Return the [X, Y] coordinate for the center point of the cell that contains the specified text.  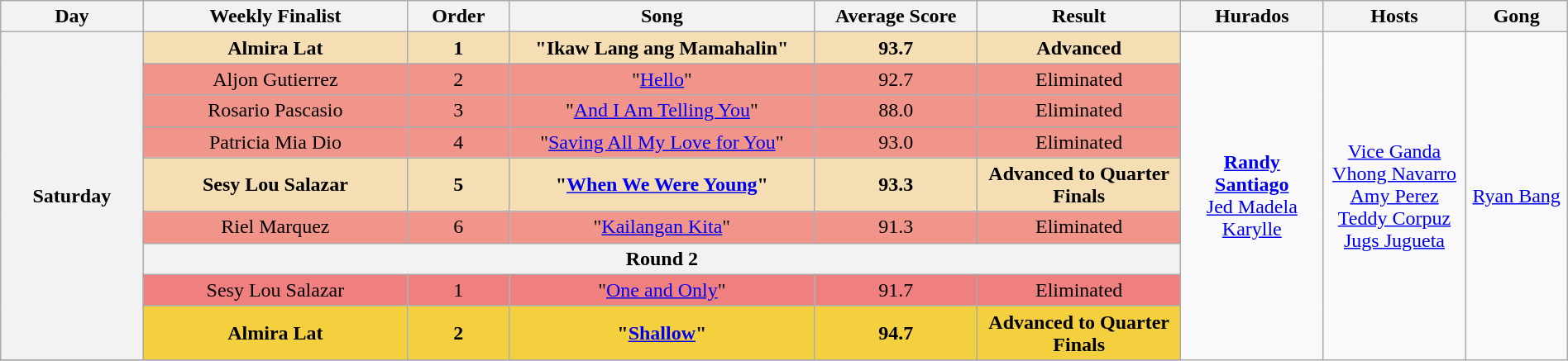
88.0 [896, 111]
92.7 [896, 79]
Saturday [72, 197]
Average Score [896, 17]
5 [458, 185]
Rosario Pascasio [275, 111]
Gong [1517, 17]
Order [458, 17]
Day [72, 17]
"Kailangan Kita" [662, 227]
Weekly Finalist [275, 17]
Round 2 [662, 259]
"And I Am Telling You" [662, 111]
"Hello" [662, 79]
Riel Marquez [275, 227]
Vice Ganda Vhong Navarro Amy Perez Teddy Corpuz Jugs Jugueta [1394, 197]
Hurados [1252, 17]
4 [458, 142]
Hosts [1394, 17]
"One and Only" [662, 290]
94.7 [896, 332]
Song [662, 17]
Result [1079, 17]
"When We Were Young" [662, 185]
6 [458, 227]
91.3 [896, 227]
"Saving All My Love for You" [662, 142]
Randy Santiago Jed Madela Karylle [1252, 197]
Ryan Bang [1517, 197]
Patricia Mia Dio [275, 142]
93.3 [896, 185]
93.7 [896, 48]
"Shallow" [662, 332]
"Ikaw Lang ang Mamahalin" [662, 48]
91.7 [896, 290]
3 [458, 111]
Advanced [1079, 48]
Aljon Gutierrez [275, 79]
93.0 [896, 142]
